From the cell containing the given text, extract its center point as [x, y] coordinate. 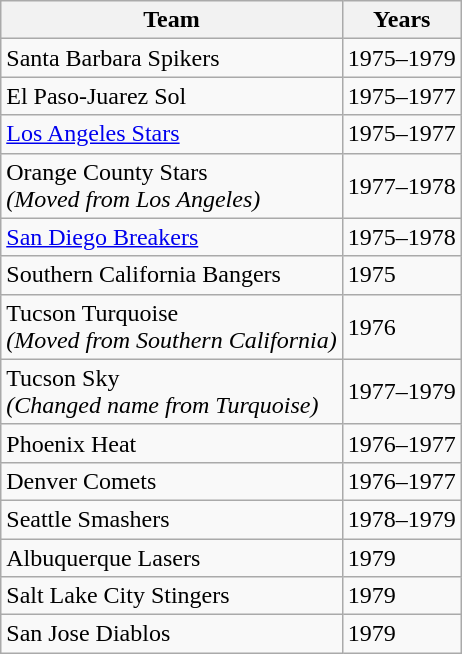
1978–1979 [402, 519]
Los Angeles Stars [172, 134]
San Diego Breakers [172, 237]
Denver Comets [172, 481]
Years [402, 20]
Santa Barbara Spikers [172, 58]
Southern California Bangers [172, 275]
San Jose Diablos [172, 634]
1977–1978 [402, 186]
Orange County Stars(Moved from Los Angeles) [172, 186]
Tucson Sky(Changed name from Turquoise) [172, 392]
Tucson Turquoise(Moved from Southern California) [172, 326]
1975–1979 [402, 58]
Phoenix Heat [172, 443]
Albuquerque Lasers [172, 557]
Team [172, 20]
1976 [402, 326]
El Paso-Juarez Sol [172, 96]
1977–1979 [402, 392]
1975 [402, 275]
Seattle Smashers [172, 519]
Salt Lake City Stingers [172, 596]
1975–1978 [402, 237]
